Return the [X, Y] coordinate for the center point of the cell that contains the specified text.  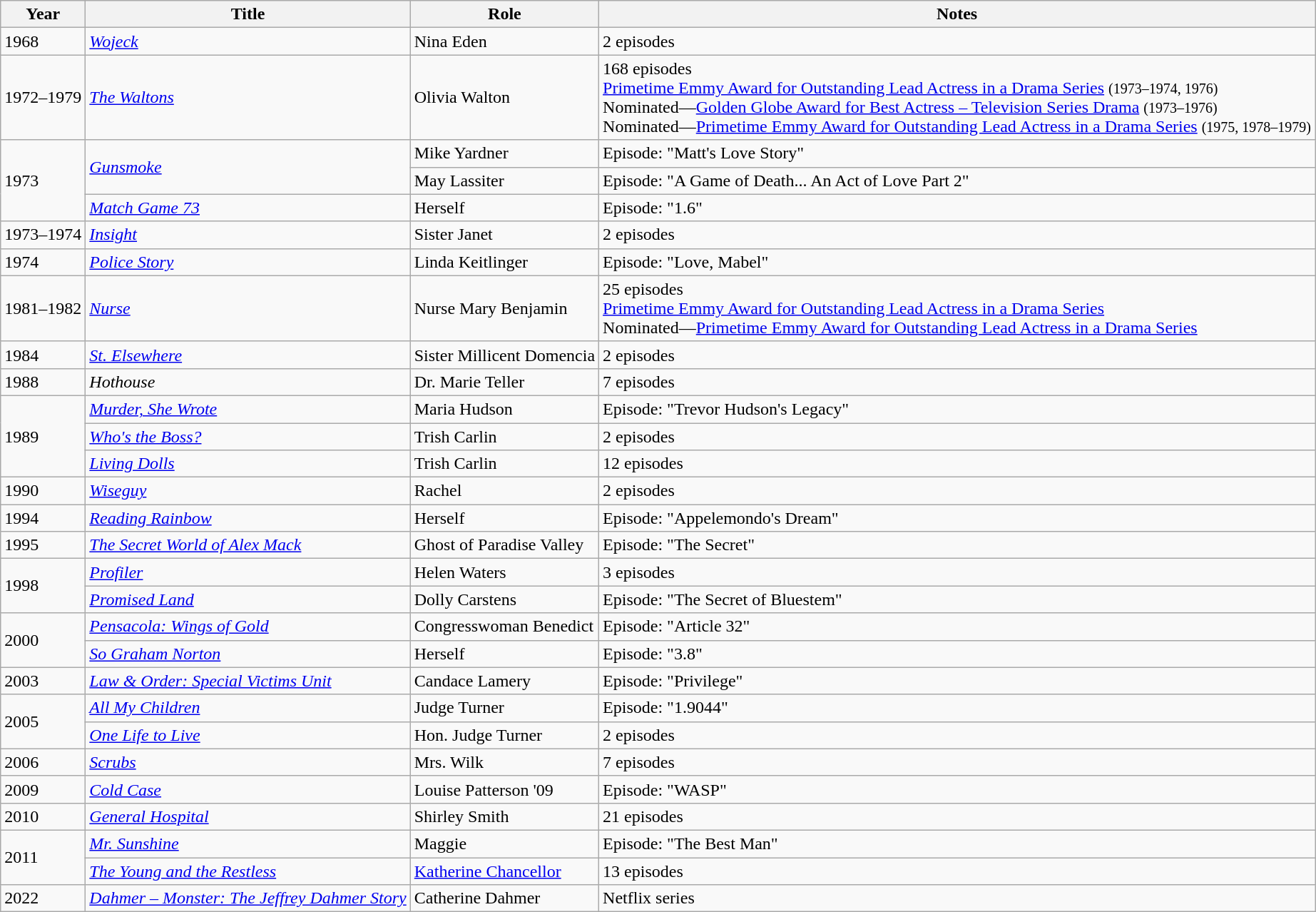
Notes [957, 14]
2003 [43, 681]
Linda Keitlinger [504, 262]
Mr. Sunshine [248, 843]
Dahmer – Monster: The Jeffrey Dahmer Story [248, 898]
2010 [43, 816]
Episode: "Trevor Hudson's Legacy" [957, 409]
Role [504, 14]
Match Game 73 [248, 208]
1974 [43, 262]
1984 [43, 355]
Helen Waters [504, 572]
1988 [43, 382]
Congresswoman Benedict [504, 627]
Dolly Carstens [504, 599]
Pensacola: Wings of Gold [248, 627]
Episode: "Appelemondo's Dream" [957, 518]
Louise Patterson '09 [504, 789]
The Secret World of Alex Mack [248, 545]
2006 [43, 762]
Episode: "Article 32" [957, 627]
Maria Hudson [504, 409]
Who's the Boss? [248, 436]
1994 [43, 518]
Episode: "3.8" [957, 654]
Nina Eden [504, 41]
3 episodes [957, 572]
Wojeck [248, 41]
Shirley Smith [504, 816]
General Hospital [248, 816]
St. Elsewhere [248, 355]
Gunsmoke [248, 167]
1972–1979 [43, 97]
1995 [43, 545]
The Young and the Restless [248, 871]
Olivia Walton [504, 97]
1998 [43, 586]
Nurse [248, 308]
Maggie [504, 843]
Title [248, 14]
1981–1982 [43, 308]
Episode: "The Secret of Bluestem" [957, 599]
All My Children [248, 708]
2005 [43, 721]
Judge Turner [504, 708]
Hon. Judge Turner [504, 735]
Hothouse [248, 382]
Law & Order: Special Victims Unit [248, 681]
13 episodes [957, 871]
2022 [43, 898]
Catherine Dahmer [504, 898]
Nurse Mary Benjamin [504, 308]
One Life to Live [248, 735]
Living Dolls [248, 464]
Cold Case [248, 789]
Episode: "A Game of Death... An Act of Love Part 2" [957, 181]
Rachel [504, 491]
Wiseguy [248, 491]
1989 [43, 436]
Netflix series [957, 898]
1990 [43, 491]
Episode: "Privilege" [957, 681]
Sister Janet [504, 235]
2009 [43, 789]
Ghost of Paradise Valley [504, 545]
Reading Rainbow [248, 518]
Episode: "The Secret" [957, 545]
Katherine Chancellor [504, 871]
Year [43, 14]
Episode: "The Best Man" [957, 843]
2000 [43, 640]
21 episodes [957, 816]
Scrubs [248, 762]
Episode: "Love, Mabel" [957, 262]
Dr. Marie Teller [504, 382]
Insight [248, 235]
Mrs. Wilk [504, 762]
Sister Millicent Domencia [504, 355]
12 episodes [957, 464]
Episode: "1.9044" [957, 708]
Police Story [248, 262]
Episode: "1.6" [957, 208]
1968 [43, 41]
Murder, She Wrote [248, 409]
So Graham Norton [248, 654]
The Waltons [248, 97]
1973 [43, 181]
Episode: "WASP" [957, 789]
May Lassiter [504, 181]
Episode: "Matt's Love Story" [957, 153]
Candace Lamery [504, 681]
Mike Yardner [504, 153]
Profiler [248, 572]
Promised Land [248, 599]
2011 [43, 857]
1973–1974 [43, 235]
